Provide the (X, Y) coordinate of the cell's center where the given text is located.  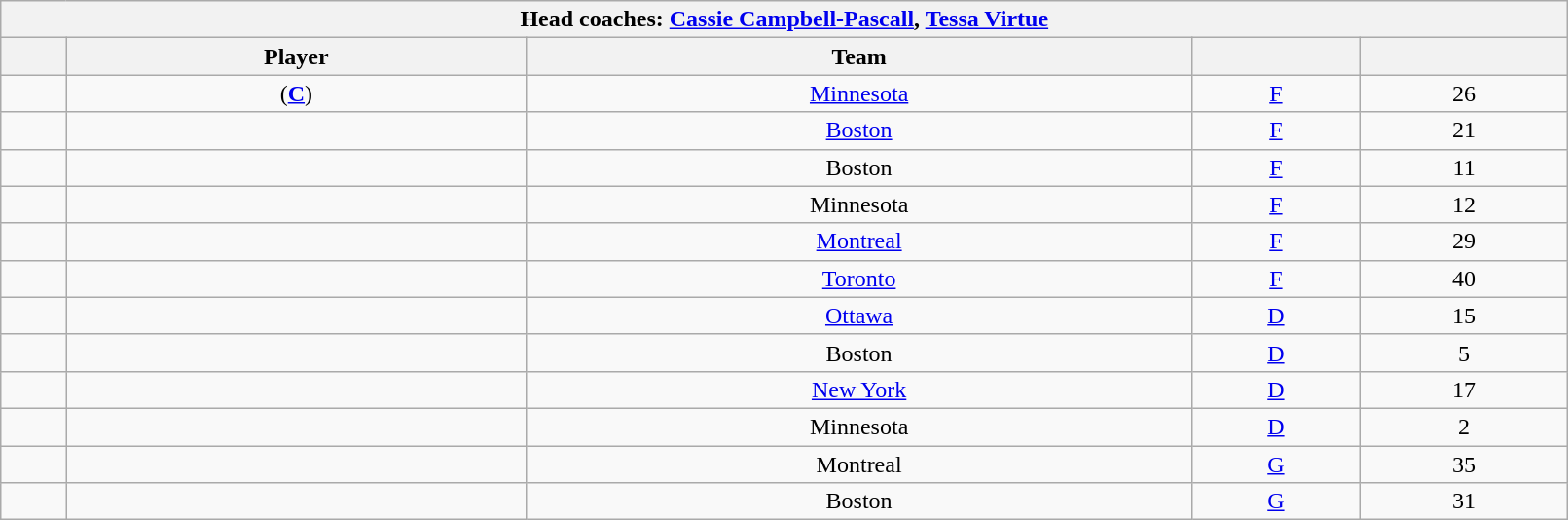
Ottawa (859, 316)
2 (1464, 427)
Head coaches: Cassie Campbell-Pascall, Tessa Virtue (784, 19)
21 (1464, 130)
26 (1464, 93)
12 (1464, 204)
Player (296, 56)
31 (1464, 501)
Team (859, 56)
(C) (296, 93)
11 (1464, 167)
35 (1464, 464)
15 (1464, 316)
29 (1464, 241)
5 (1464, 353)
New York (859, 390)
Toronto (859, 279)
40 (1464, 279)
17 (1464, 390)
